Output the (X, Y) coordinate of the center of the cell containing the given text.  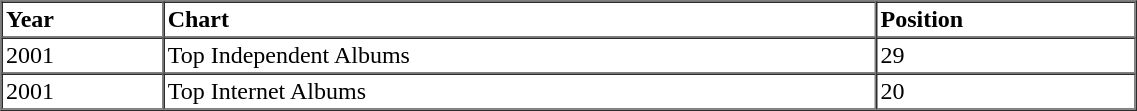
Top Independent Albums (520, 56)
Year (83, 20)
29 (1006, 56)
Top Internet Albums (520, 92)
Position (1006, 20)
Chart (520, 20)
20 (1006, 92)
